Search for the cell housing the specified text and yield its [X, Y] center coordinate. 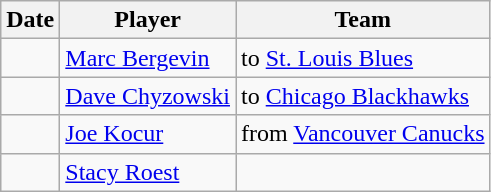
Date [30, 20]
Joe Kocur [148, 134]
from Vancouver Canucks [364, 134]
Marc Bergevin [148, 58]
Stacy Roest [148, 172]
Dave Chyzowski [148, 96]
Team [364, 20]
Player [148, 20]
to Chicago Blackhawks [364, 96]
to St. Louis Blues [364, 58]
